Identify which cell holds the provided text, then report its (X, Y) central coordinate. 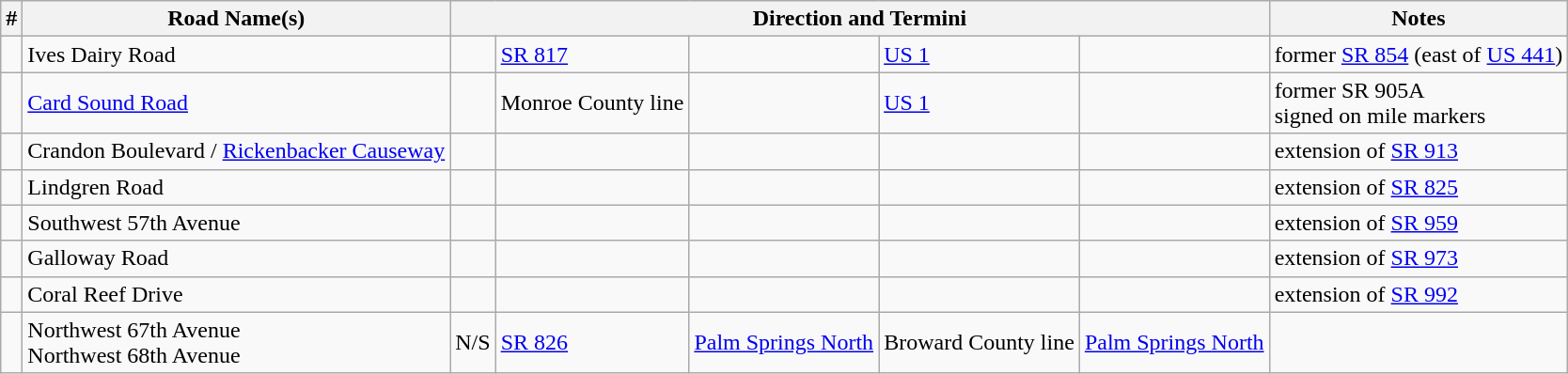
Southwest 57th Avenue (237, 223)
# (11, 19)
extension of SR 973 (1419, 258)
Galloway Road (237, 258)
Direction and Termini (859, 19)
SR 826 (592, 342)
Coral Reef Drive (237, 294)
former SR 854 (east of US 441) (1419, 55)
Road Name(s) (237, 19)
extension of SR 825 (1419, 187)
extension of SR 992 (1419, 294)
extension of SR 913 (1419, 151)
Notes (1419, 19)
former SR 905Asigned on mile markers (1419, 103)
Ives Dairy Road (237, 55)
extension of SR 959 (1419, 223)
Crandon Boulevard / Rickenbacker Causeway (237, 151)
Monroe County line (592, 103)
Northwest 67th AvenueNorthwest 68th Avenue (237, 342)
SR 817 (592, 55)
N/S (473, 342)
Broward County line (980, 342)
Lindgren Road (237, 187)
Card Sound Road (237, 103)
